Detect which cell encompasses the target text, then output its (x, y) center coordinate. 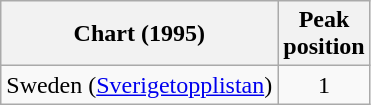
Sweden (Sverigetopplistan) (140, 85)
Chart (1995) (140, 34)
1 (324, 85)
Peakposition (324, 34)
